Search for the cell housing the specified text and yield its [X, Y] center coordinate. 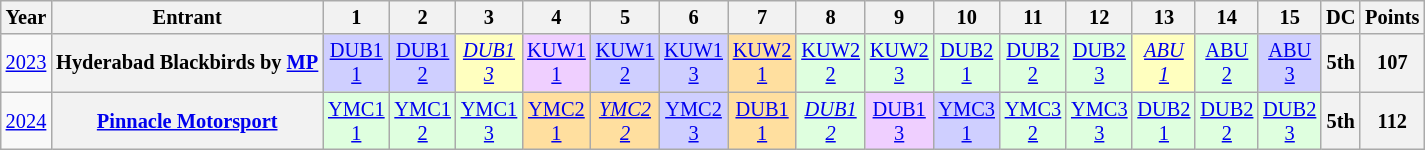
6 [694, 17]
KUW22 [830, 63]
Points [1392, 17]
YMC11 [356, 121]
YMC21 [556, 121]
YMC31 [966, 121]
112 [1392, 121]
107 [1392, 63]
4 [556, 17]
YMC12 [422, 121]
Year [26, 17]
DC [1340, 17]
Hyderabad Blackbirds by MP [187, 63]
9 [900, 17]
7 [762, 17]
11 [1033, 17]
YMC23 [694, 121]
2023 [26, 63]
1 [356, 17]
15 [1290, 17]
Pinnacle Motorsport [187, 121]
YMC22 [626, 121]
10 [966, 17]
14 [1226, 17]
12 [1099, 17]
ABU2 [1226, 63]
YMC33 [1099, 121]
ABU1 [1164, 63]
YMC13 [489, 121]
8 [830, 17]
KUW23 [900, 63]
KUW13 [694, 63]
YMC32 [1033, 121]
KUW21 [762, 63]
3 [489, 17]
Entrant [187, 17]
ABU3 [1290, 63]
2 [422, 17]
13 [1164, 17]
2024 [26, 121]
5 [626, 17]
KUW11 [556, 63]
KUW12 [626, 63]
